Extract the (X, Y) coordinate from the center of the cell holding the provided text.  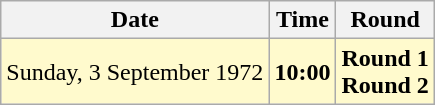
Round 1Round 2 (385, 72)
Time (302, 20)
Date (135, 20)
Round (385, 20)
10:00 (302, 72)
Sunday, 3 September 1972 (135, 72)
